Return the (X, Y) coordinate for the center point of the cell that contains the specified text.  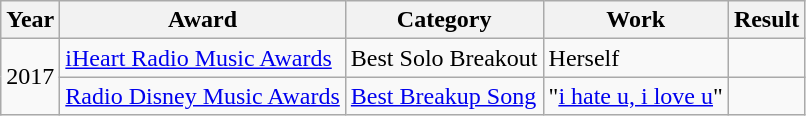
Year (30, 20)
Category (444, 20)
iHeart Radio Music Awards (203, 58)
"i hate u, i love u" (636, 96)
Best Breakup Song (444, 96)
Award (203, 20)
Best Solo Breakout (444, 58)
Herself (636, 58)
2017 (30, 77)
Result (766, 20)
Radio Disney Music Awards (203, 96)
Work (636, 20)
